Scan for the cell matching the given text and deliver its [X, Y] coordinate at center. 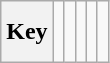
Key [27, 32]
